Scan for the cell matching the given text and deliver its (x, y) coordinate at center. 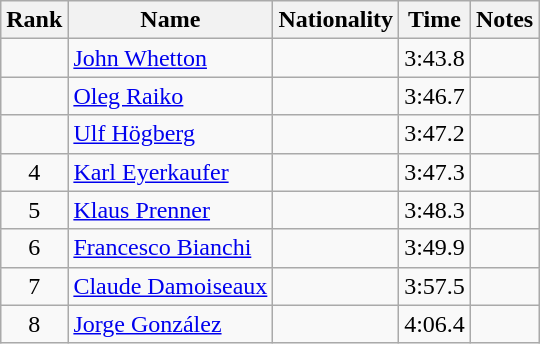
Claude Damoiseaux (170, 286)
Klaus Prenner (170, 210)
3:47.3 (435, 172)
5 (34, 210)
Rank (34, 20)
Karl Eyerkaufer (170, 172)
4 (34, 172)
Oleg Raiko (170, 96)
3:43.8 (435, 58)
3:47.2 (435, 134)
3:49.9 (435, 248)
3:57.5 (435, 286)
3:46.7 (435, 96)
Notes (504, 20)
Jorge González (170, 324)
6 (34, 248)
8 (34, 324)
3:48.3 (435, 210)
Francesco Bianchi (170, 248)
4:06.4 (435, 324)
John Whetton (170, 58)
Ulf Högberg (170, 134)
Name (170, 20)
Nationality (336, 20)
Time (435, 20)
7 (34, 286)
